Find where the given text appears and provide that cell's center as [x, y] coordinate. 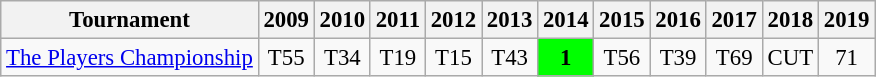
2012 [453, 20]
Tournament [130, 20]
2015 [622, 20]
2011 [398, 20]
2013 [510, 20]
T34 [342, 58]
T19 [398, 58]
2019 [846, 20]
T15 [453, 58]
The Players Championship [130, 58]
2017 [734, 20]
CUT [790, 58]
2018 [790, 20]
T55 [286, 58]
2009 [286, 20]
2010 [342, 20]
1 [566, 58]
T43 [510, 58]
71 [846, 58]
2016 [678, 20]
2014 [566, 20]
T69 [734, 58]
T39 [678, 58]
T56 [622, 58]
